Provide the [X, Y] coordinate of the cell's center where the given text is located.  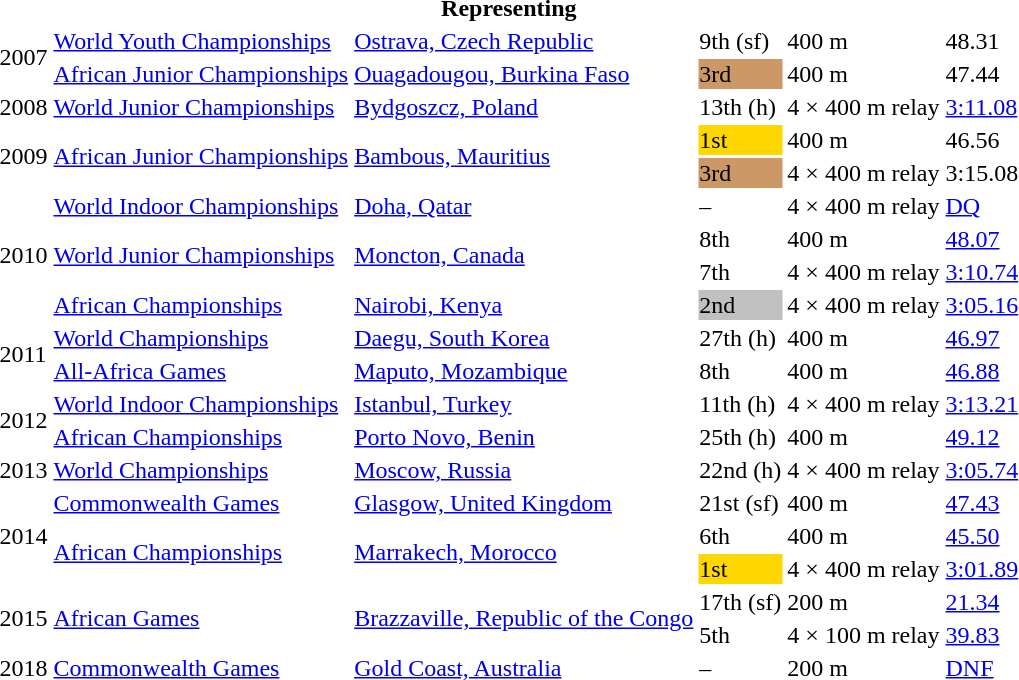
Ouagadougou, Burkina Faso [524, 74]
7th [740, 272]
9th (sf) [740, 41]
Nairobi, Kenya [524, 305]
Maputo, Mozambique [524, 371]
Porto Novo, Benin [524, 437]
17th (sf) [740, 602]
Bydgoszcz, Poland [524, 107]
13th (h) [740, 107]
All-Africa Games [201, 371]
African Games [201, 618]
Daegu, South Korea [524, 338]
Ostrava, Czech Republic [524, 41]
200 m [864, 602]
Marrakech, Morocco [524, 552]
11th (h) [740, 404]
25th (h) [740, 437]
Moncton, Canada [524, 256]
Commonwealth Games [201, 503]
Doha, Qatar [524, 206]
World Youth Championships [201, 41]
Bambous, Mauritius [524, 156]
6th [740, 536]
Glasgow, United Kingdom [524, 503]
5th [740, 635]
2nd [740, 305]
22nd (h) [740, 470]
Moscow, Russia [524, 470]
4 × 100 m relay [864, 635]
– [740, 206]
27th (h) [740, 338]
Istanbul, Turkey [524, 404]
21st (sf) [740, 503]
Brazzaville, Republic of the Congo [524, 618]
